Extract the (X, Y) coordinate from the center of the cell holding the provided text.  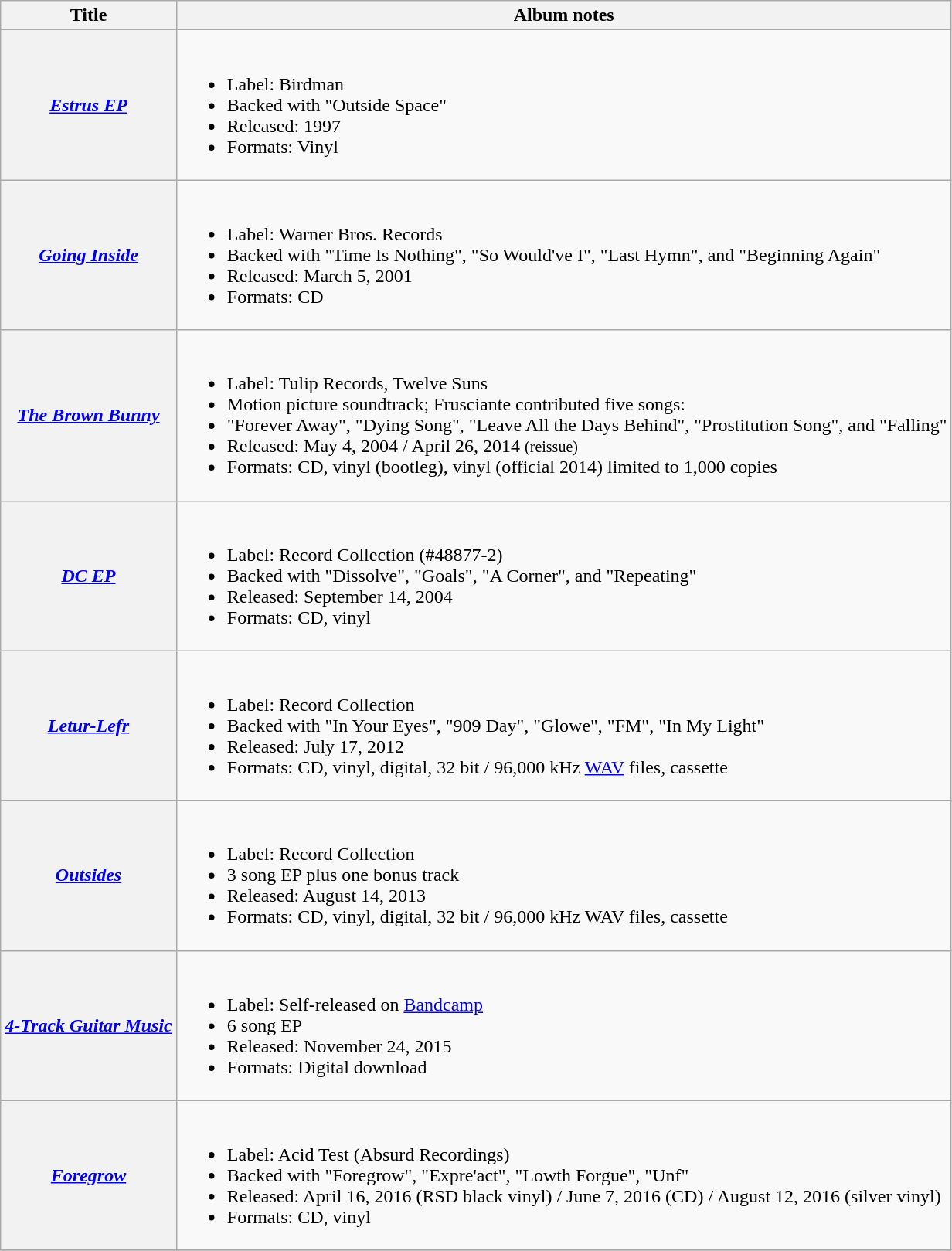
Label: Warner Bros. RecordsBacked with "Time Is Nothing", "So Would've I", "Last Hymn", and "Beginning Again"Released: March 5, 2001Formats: CD (564, 255)
Estrus EP (89, 105)
Foregrow (89, 1175)
Label: Record Collection3 song EP plus one bonus trackReleased: August 14, 2013Formats: CD, vinyl, digital, 32 bit / 96,000 kHz WAV files, cassette (564, 875)
Label: BirdmanBacked with "Outside Space"Released: 1997Formats: Vinyl (564, 105)
Going Inside (89, 255)
DC EP (89, 576)
Title (89, 15)
Album notes (564, 15)
Label: Record Collection (#48877-2)Backed with "Dissolve", "Goals", "A Corner", and "Repeating"Released: September 14, 2004Formats: CD, vinyl (564, 576)
Letur-Lefr (89, 726)
The Brown Bunny (89, 416)
4-Track Guitar Music (89, 1025)
Outsides (89, 875)
Label: Self-released on Bandcamp6 song EPReleased: November 24, 2015Formats: Digital download (564, 1025)
